For the text-containing cell, return its midpoint in [X, Y] coordinate format. 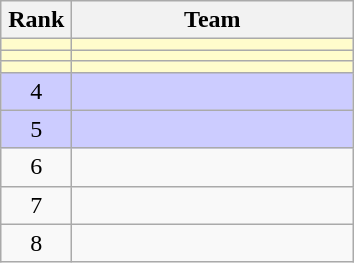
8 [36, 243]
4 [36, 91]
Rank [36, 20]
Team [212, 20]
5 [36, 129]
6 [36, 167]
7 [36, 205]
